For the text-containing cell, return its midpoint in (x, y) coordinate format. 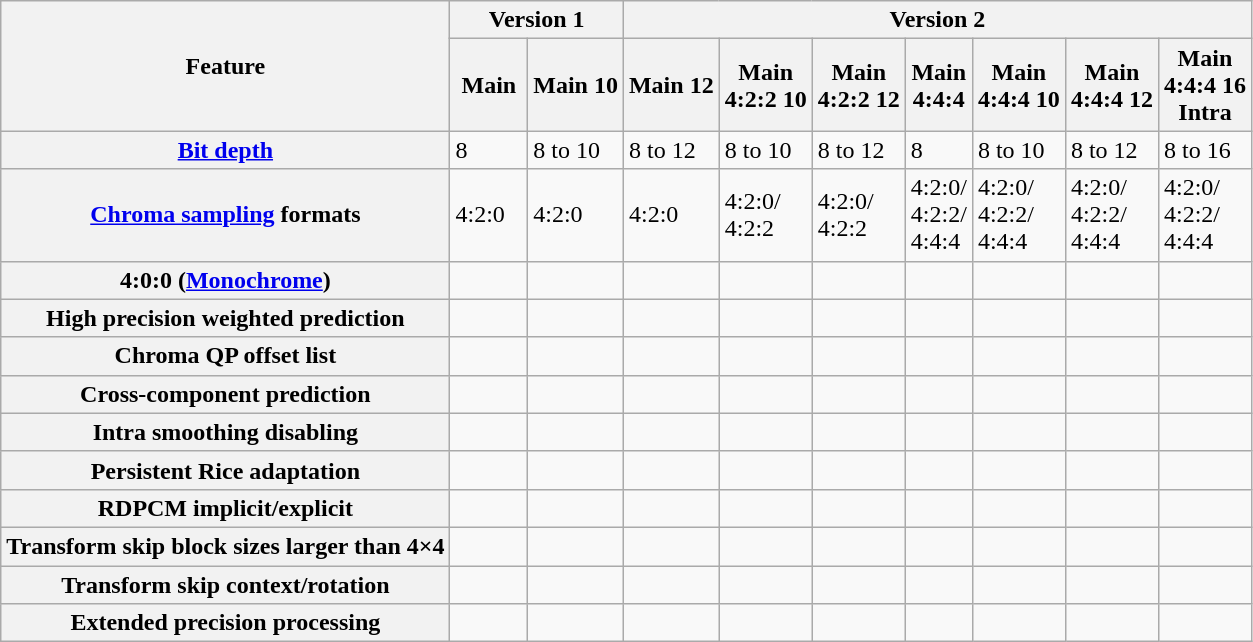
Intra smoothing disabling (226, 432)
Main4:2:2 10 (766, 85)
Main 10 (576, 85)
Main4:2:2 12 (858, 85)
Chroma QP offset list (226, 356)
Version 2 (937, 20)
Feature (226, 66)
Extended precision processing (226, 623)
Main4:4:4 12 (1112, 85)
Main4:4:4 16Intra (1204, 85)
4:0:0 (Monochrome) (226, 280)
High precision weighted prediction (226, 318)
Chroma sampling formats (226, 215)
Transform skip block sizes larger than 4×4 (226, 546)
Main 12 (671, 85)
Persistent Rice adaptation (226, 470)
Cross-component prediction (226, 394)
Main (489, 85)
Transform skip context/rotation (226, 585)
RDPCM implicit/explicit (226, 508)
Main4:4:4 (938, 85)
Bit depth (226, 150)
8 to 16 (1204, 150)
Version 1 (536, 20)
Main4:4:4 10 (1018, 85)
